Search for the cell housing the specified text and yield its [x, y] center coordinate. 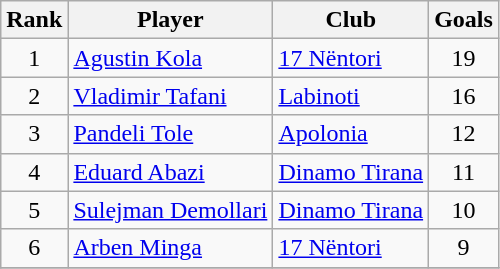
2 [34, 96]
5 [34, 210]
Agustin Kola [170, 58]
10 [464, 210]
19 [464, 58]
Goals [464, 20]
4 [34, 172]
Vladimir Tafani [170, 96]
Sulejman Demollari [170, 210]
Apolonia [351, 134]
Labinoti [351, 96]
Player [170, 20]
11 [464, 172]
Rank [34, 20]
1 [34, 58]
6 [34, 248]
3 [34, 134]
9 [464, 248]
Eduard Abazi [170, 172]
Pandeli Tole [170, 134]
Arben Minga [170, 248]
Club [351, 20]
12 [464, 134]
16 [464, 96]
